Capture the cell that displays the provided text and extract its [x, y] central coordinate. 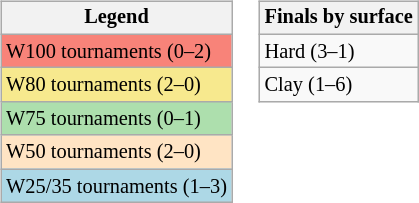
Clay (1–6) [339, 85]
Hard (3–1) [339, 51]
Legend [116, 18]
W25/35 tournaments (1–3) [116, 186]
W50 tournaments (2–0) [116, 152]
W100 tournaments (0–2) [116, 51]
W80 tournaments (2–0) [116, 85]
Finals by surface [339, 18]
W75 tournaments (0–1) [116, 119]
